From the cell containing the given text, extract its center point as (X, Y) coordinate. 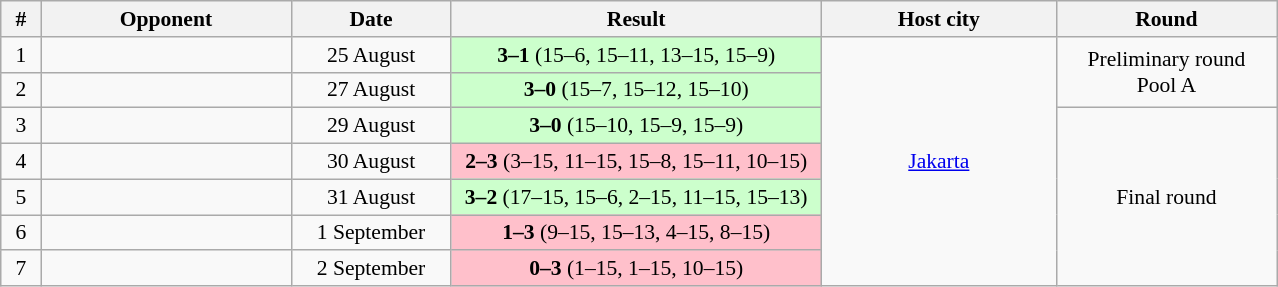
4 (21, 162)
0–3 (1–15, 1–15, 10–15) (636, 269)
2 September (371, 269)
Result (636, 19)
1 (21, 55)
31 August (371, 197)
30 August (371, 162)
3 (21, 126)
1 September (371, 233)
29 August (371, 126)
1–3 (9–15, 15–13, 4–15, 8–15) (636, 233)
2–3 (3–15, 11–15, 15–8, 15–11, 10–15) (636, 162)
Preliminary roundPool A (1166, 72)
# (21, 19)
Date (371, 19)
Jakarta (938, 162)
Opponent (166, 19)
Host city (938, 19)
Round (1166, 19)
3–1 (15–6, 15–11, 13–15, 15–9) (636, 55)
7 (21, 269)
Final round (1166, 197)
5 (21, 197)
6 (21, 233)
3–0 (15–7, 15–12, 15–10) (636, 90)
3–2 (17–15, 15–6, 2–15, 11–15, 15–13) (636, 197)
2 (21, 90)
27 August (371, 90)
3–0 (15–10, 15–9, 15–9) (636, 126)
25 August (371, 55)
